Find where the given text appears and provide that cell's center as (x, y) coordinate. 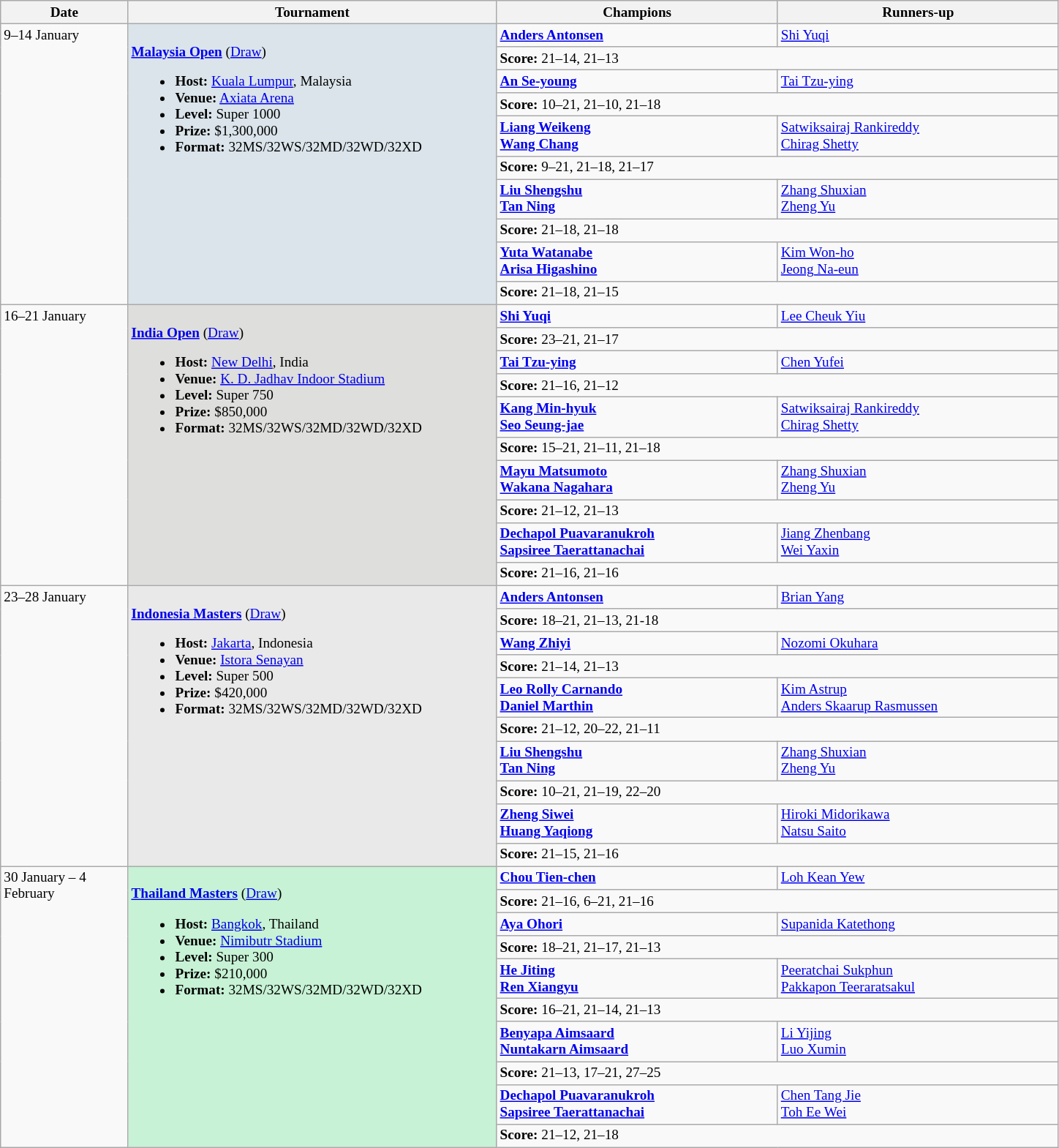
Peeratchai Sukphun Pakkapon Teeraratsakul (918, 978)
Score: 21–18, 21–18 (777, 230)
Chen Tang Jie Toh Ee Wei (918, 1104)
Liang Weikeng Wang Chang (637, 136)
Chou Tien-chen (637, 878)
Score: 21–15, 21–16 (777, 855)
Malaysia Open (Draw)Host: Kuala Lumpur, MalaysiaVenue: Axiata ArenaLevel: Super 1000Prize: $1,300,000Format: 32MS/32WS/32MD/32WD/32XD (312, 164)
Jiang Zhenbang Wei Yaxin (918, 542)
Score: 9–21, 21–18, 21–17 (777, 168)
Date (64, 12)
Score: 21–12, 21–18 (777, 1136)
Li Yijing Luo Xumin (918, 1041)
Score: 18–21, 21–17, 21–13 (777, 948)
Score: 21–12, 20–22, 21–11 (777, 729)
Kim Astrup Anders Skaarup Rasmussen (918, 698)
Mayu Matsumoto Wakana Nagahara (637, 479)
Supanida Katethong (918, 924)
Yuta Watanabe Arisa Higashino (637, 261)
Champions (637, 12)
Benyapa Aimsaard Nuntakarn Aimsaard (637, 1041)
Zheng Siwei Huang Yaqiong (637, 823)
Score: 18–21, 21–13, 21-18 (777, 620)
Indonesia Masters (Draw)Host: Jakarta, IndonesiaVenue: Istora SenayanLevel: Super 500Prize: $420,000Format: 32MS/32WS/32MD/32WD/32XD (312, 726)
Brian Yang (918, 597)
Kim Won-ho Jeong Na-eun (918, 261)
Score: 21–16, 21–12 (777, 386)
Score: 21–12, 21–13 (777, 511)
Tournament (312, 12)
Score: 15–21, 21–11, 21–18 (777, 449)
Lee Cheuk Yiu (918, 316)
Nozomi Okuhara (918, 643)
Score: 21–18, 21–15 (777, 293)
India Open (Draw)Host: New Delhi, IndiaVenue: K. D. Jadhav Indoor StadiumLevel: Super 750Prize: $850,000Format: 32MS/32WS/32MD/32WD/32XD (312, 445)
30 January – 4 February (64, 1007)
Leo Rolly Carnando Daniel Marthin (637, 698)
Loh Kean Yew (918, 878)
Score: 21–16, 6–21, 21–16 (777, 901)
Chen Yufei (918, 362)
Wang Zhiyi (637, 643)
Aya Ohori (637, 924)
Score: 10–21, 21–10, 21–18 (777, 105)
Score: 16–21, 21–14, 21–13 (777, 1010)
23–28 January (64, 726)
He Jiting Ren Xiangyu (637, 978)
16–21 January (64, 445)
An Se-young (637, 81)
Thailand Masters (Draw)Host: Bangkok, ThailandVenue: Nimibutr StadiumLevel: Super 300Prize: $210,000Format: 32MS/32WS/32MD/32WD/32XD (312, 1007)
Score: 21–13, 17–21, 27–25 (777, 1073)
Score: 21–16, 21–16 (777, 574)
Score: 10–21, 21–19, 22–20 (777, 792)
Score: 23–21, 21–17 (777, 339)
Kang Min-hyuk Seo Seung-jae (637, 417)
Runners-up (918, 12)
9–14 January (64, 164)
Hiroki Midorikawa Natsu Saito (918, 823)
